Output the (x, y) coordinate of the center of the cell containing the given text.  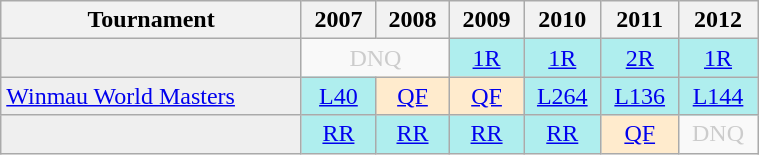
2009 (487, 20)
2011 (640, 20)
Tournament (152, 20)
Winmau World Masters (152, 96)
L144 (718, 96)
2007 (338, 20)
2008 (412, 20)
L40 (338, 96)
L136 (640, 96)
L264 (562, 96)
2010 (562, 20)
2R (640, 58)
2012 (718, 20)
